Pinpoint the cell where the given text exists, returning its (X, Y) midpoint coordinate. 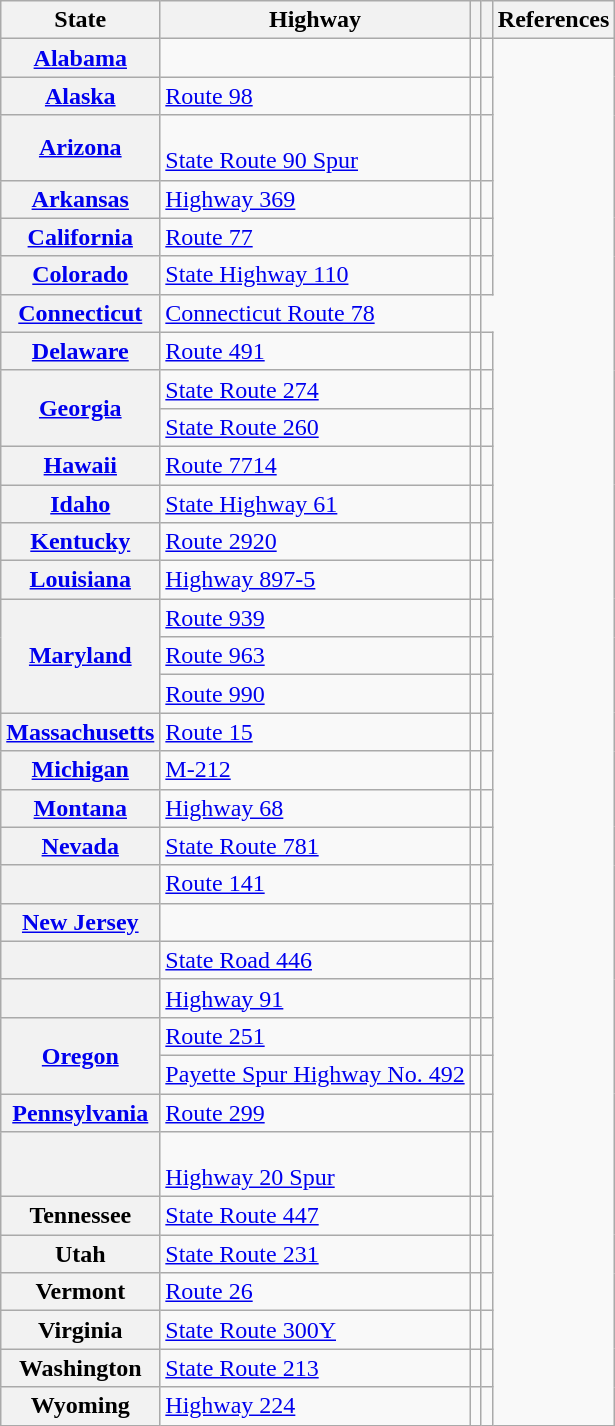
Arizona (80, 148)
Route 15 (315, 732)
State Route 213 (315, 1368)
Washington (80, 1368)
State Highway 61 (315, 503)
California (80, 237)
Pennsylvania (80, 1113)
Highway 91 (315, 998)
Route 963 (315, 656)
Arkansas (80, 199)
M-212 (315, 770)
Maryland (80, 656)
New Jersey (80, 922)
State Route 231 (315, 1254)
Louisiana (80, 580)
Virginia (80, 1330)
Highway 20 Spur (315, 1164)
Massachusetts (80, 732)
Hawaii (80, 465)
Alabama (80, 58)
Highway 897-5 (315, 580)
Highway (315, 20)
State (80, 20)
Idaho (80, 503)
Connecticut Route 78 (315, 313)
Highway 224 (315, 1406)
State Route 447 (315, 1216)
Montana (80, 808)
Connecticut (80, 313)
Route 491 (315, 351)
State Route 260 (315, 427)
State Road 446 (315, 960)
State Highway 110 (315, 275)
Wyoming (80, 1406)
State Route 781 (315, 846)
Route 990 (315, 694)
Alaska (80, 96)
Utah (80, 1254)
Delaware (80, 351)
Route 141 (315, 884)
State Route 90 Spur (315, 148)
Route 77 (315, 237)
Route 98 (315, 96)
Route 299 (315, 1113)
Route 2920 (315, 542)
Route 251 (315, 1036)
Tennessee (80, 1216)
State Route 300Y (315, 1330)
Oregon (80, 1055)
Nevada (80, 846)
Highway 68 (315, 808)
Georgia (80, 408)
State Route 274 (315, 389)
Highway 369 (315, 199)
Michigan (80, 770)
Route 7714 (315, 465)
References (554, 20)
Route 939 (315, 618)
Kentucky (80, 542)
Payette Spur Highway No. 492 (315, 1074)
Route 26 (315, 1292)
Colorado (80, 275)
Vermont (80, 1292)
